Identify which cell holds the provided text, then report its [X, Y] central coordinate. 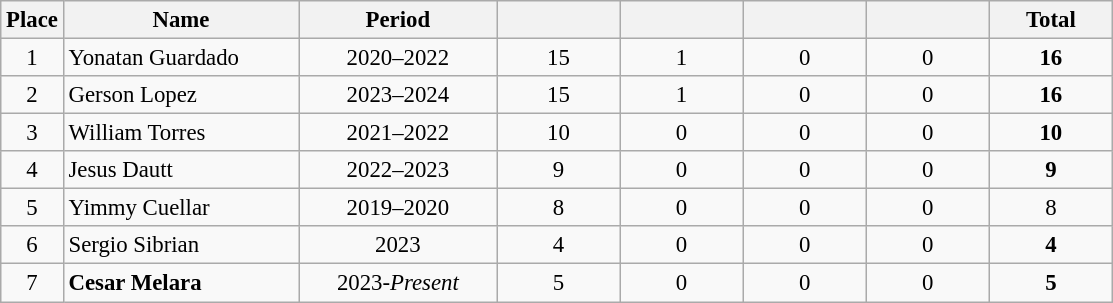
Sergio Sibrian [181, 245]
William Torres [181, 133]
Name [181, 20]
2022–2023 [398, 170]
3 [32, 133]
Jesus Dautt [181, 170]
Yonatan Guardado [181, 58]
2021–2022 [398, 133]
6 [32, 245]
2 [32, 95]
Period [398, 20]
Gerson Lopez [181, 95]
7 [32, 283]
Cesar Melara [181, 283]
2023 [398, 245]
2023–2024 [398, 95]
2019–2020 [398, 208]
2020–2022 [398, 58]
2023-Present [398, 283]
Total [1050, 20]
Yimmy Cuellar [181, 208]
Place [32, 20]
